Extract the (X, Y) coordinate from the center of the cell holding the provided text.  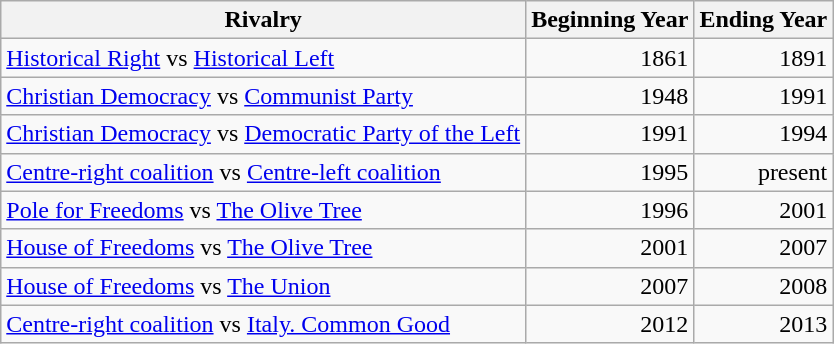
1891 (764, 58)
2008 (764, 286)
1948 (610, 96)
Beginning Year (610, 20)
House of Freedoms vs The Olive Tree (264, 248)
Pole for Freedoms vs The Olive Tree (264, 210)
2013 (764, 324)
1994 (764, 134)
Centre-right coalition vs Italy. Common Good (264, 324)
Centre-right coalition vs Centre-left coalition (264, 172)
House of Freedoms vs The Union (264, 286)
Christian Democracy vs Democratic Party of the Left (264, 134)
Ending Year (764, 20)
Historical Right vs Historical Left (264, 58)
1995 (610, 172)
Rivalry (264, 20)
1861 (610, 58)
2012 (610, 324)
present (764, 172)
1996 (610, 210)
Christian Democracy vs Communist Party (264, 96)
